Pinpoint the cell where the given text exists, returning its [x, y] midpoint coordinate. 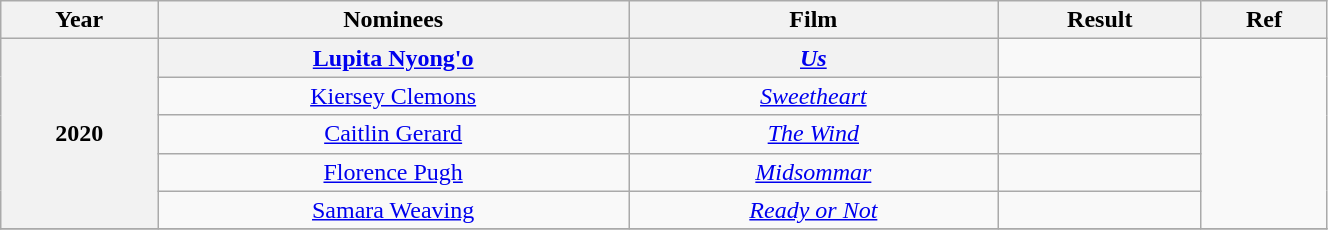
Year [80, 20]
The Wind [813, 134]
Samara Weaving [394, 210]
Nominees [394, 20]
Result [1100, 20]
Caitlin Gerard [394, 134]
Film [813, 20]
2020 [80, 134]
Sweetheart [813, 96]
Ref [1264, 20]
Florence Pugh [394, 172]
Us [813, 58]
Kiersey Clemons [394, 96]
Lupita Nyong'o [394, 58]
Midsommar [813, 172]
Ready or Not [813, 210]
